Extract the (X, Y) coordinate from the center of the cell holding the provided text.  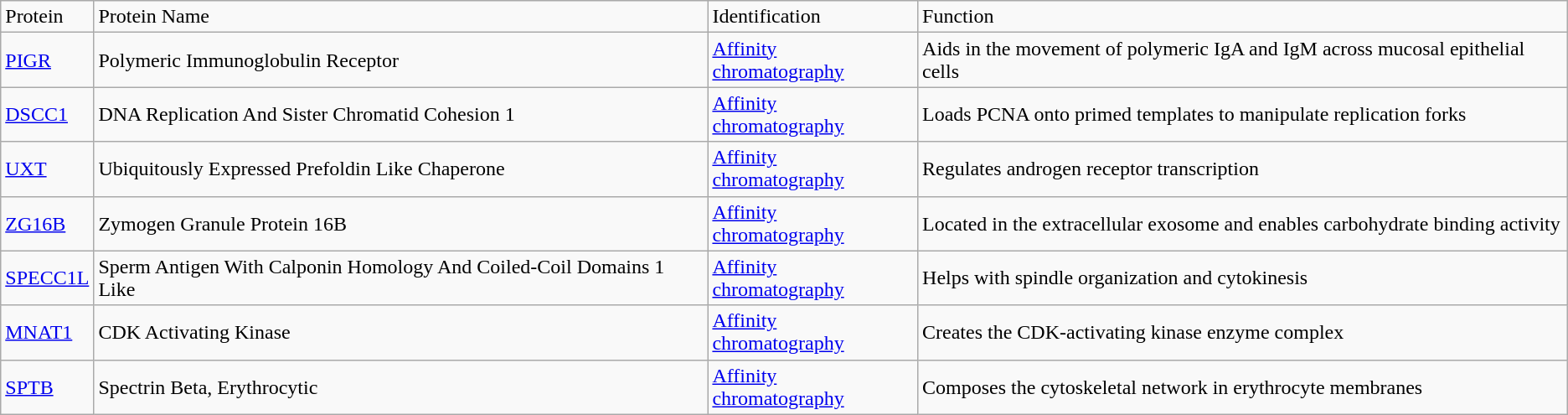
PIGR (47, 60)
SPECC1L (47, 278)
Composes the cytoskeletal network in erythrocyte membranes (1243, 387)
Identification (812, 17)
Aids in the movement of polymeric IgA and IgM across mucosal epithelial cells (1243, 60)
UXT (47, 169)
Located in the extracellular exosome and enables carbohydrate binding activity (1243, 223)
Zymogen Granule Protein 16B (400, 223)
Helps with spindle organization and cytokinesis (1243, 278)
Loads PCNA onto primed templates to manipulate replication forks (1243, 114)
DNA Replication And Sister Chromatid Cohesion 1 (400, 114)
Ubiquitously Expressed Prefoldin Like Chaperone (400, 169)
Protein Name (400, 17)
ZG16B (47, 223)
Spectrin Beta, Erythrocytic (400, 387)
MNAT1 (47, 332)
CDK Activating Kinase (400, 332)
Creates the CDK-activating kinase enzyme complex (1243, 332)
Regulates androgen receptor transcription (1243, 169)
Polymeric Immunoglobulin Receptor (400, 60)
Sperm Antigen With Calponin Homology And Coiled-Coil Domains 1 Like (400, 278)
DSCC1 (47, 114)
Function (1243, 17)
SPTB (47, 387)
Protein (47, 17)
